Extract the [X, Y] coordinate from the center of the cell holding the provided text.  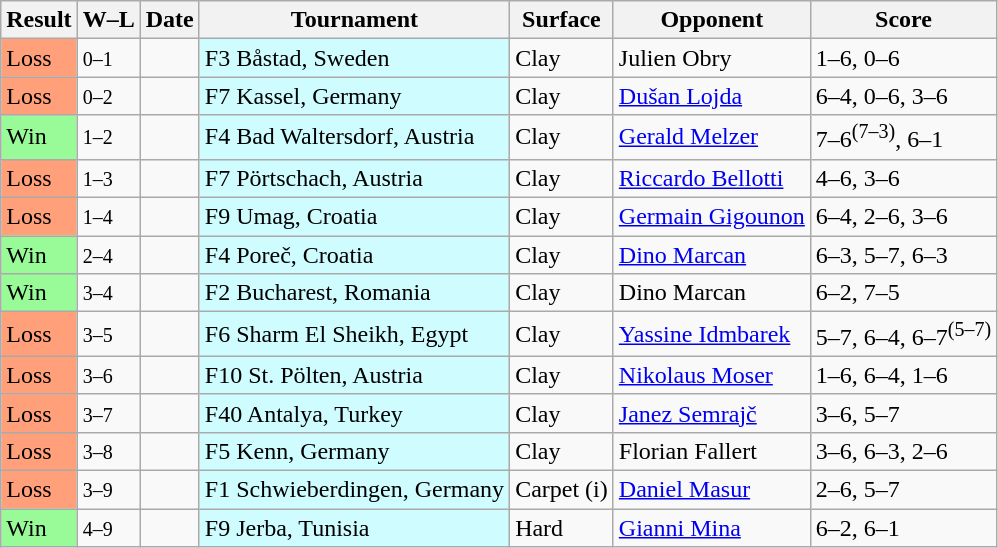
1–6, 6–4, 1–6 [903, 375]
Dušan Lojda [712, 96]
Opponent [712, 20]
F4 Bad Waltersdorf, Austria [354, 138]
F3 Båstad, Sweden [354, 58]
Janez Semrajč [712, 413]
0–2 [108, 96]
Tournament [354, 20]
1–3 [108, 178]
4–9 [108, 528]
F7 Kassel, Germany [354, 96]
7–6(7–3), 6–1 [903, 138]
1–2 [108, 138]
F9 Umag, Croatia [354, 217]
Surface [562, 20]
Daniel Masur [712, 489]
3–8 [108, 451]
F40 Antalya, Turkey [354, 413]
Carpet (i) [562, 489]
Score [903, 20]
0–1 [108, 58]
Nikolaus Moser [712, 375]
2–6, 5–7 [903, 489]
F9 Jerba, Tunisia [354, 528]
6–2, 6–1 [903, 528]
3–6 [108, 375]
Yassine Idmbarek [712, 334]
Germain Gigounon [712, 217]
F5 Kenn, Germany [354, 451]
Gianni Mina [712, 528]
1–4 [108, 217]
3–6, 6–3, 2–6 [903, 451]
2–4 [108, 255]
F4 Poreč, Croatia [354, 255]
6–4, 2–6, 3–6 [903, 217]
3–4 [108, 293]
Result [39, 20]
F10 St. Pölten, Austria [354, 375]
6–4, 0–6, 3–6 [903, 96]
6–2, 7–5 [903, 293]
Riccardo Bellotti [712, 178]
5–7, 6–4, 6–7(5–7) [903, 334]
F7 Pörtschach, Austria [354, 178]
4–6, 3–6 [903, 178]
3–9 [108, 489]
3–6, 5–7 [903, 413]
Florian Fallert [712, 451]
W–L [108, 20]
F1 Schwieberdingen, Germany [354, 489]
Hard [562, 528]
6–3, 5–7, 6–3 [903, 255]
F6 Sharm El Sheikh, Egypt [354, 334]
Gerald Melzer [712, 138]
Julien Obry [712, 58]
3–7 [108, 413]
1–6, 0–6 [903, 58]
F2 Bucharest, Romania [354, 293]
3–5 [108, 334]
Date [170, 20]
